Return [X, Y] of the center of cell containing provided text 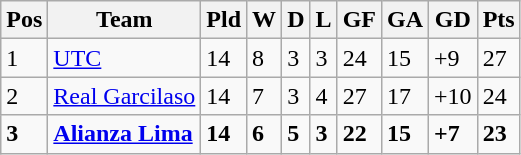
7 [264, 96]
17 [404, 96]
+7 [454, 134]
8 [264, 58]
D [296, 20]
W [264, 20]
GF [359, 20]
6 [264, 134]
Pld [224, 20]
22 [359, 134]
Pts [498, 20]
GD [454, 20]
Team [124, 20]
1 [24, 58]
23 [498, 134]
2 [24, 96]
GA [404, 20]
+9 [454, 58]
+10 [454, 96]
5 [296, 134]
L [324, 20]
UTC [124, 58]
Alianza Lima [124, 134]
Real Garcilaso [124, 96]
Pos [24, 20]
4 [324, 96]
